Extract the (X, Y) coordinate from the center of the cell holding the provided text.  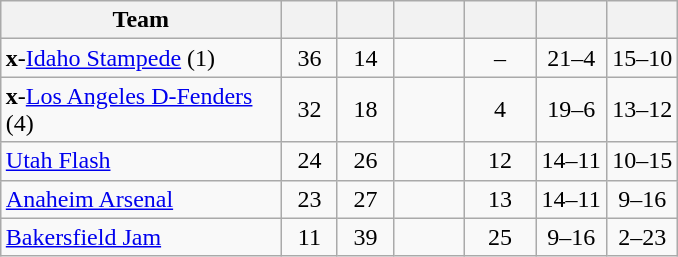
24 (309, 161)
13–12 (642, 110)
11 (309, 237)
– (500, 58)
15–10 (642, 58)
19–6 (572, 110)
13 (500, 199)
12 (500, 161)
27 (365, 199)
Team (140, 20)
25 (500, 237)
4 (500, 110)
21–4 (572, 58)
Bakersfield Jam (140, 237)
26 (365, 161)
14 (365, 58)
Anaheim Arsenal (140, 199)
10–15 (642, 161)
x-Los Angeles D-Fenders (4) (140, 110)
36 (309, 58)
23 (309, 199)
39 (365, 237)
2–23 (642, 237)
Utah Flash (140, 161)
32 (309, 110)
x-Idaho Stampede (1) (140, 58)
18 (365, 110)
